Identify which cell holds the provided text, then report its (X, Y) central coordinate. 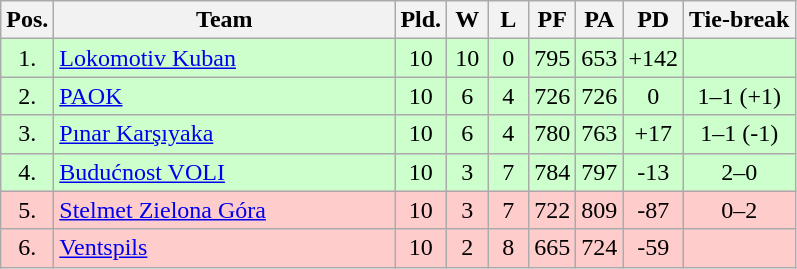
809 (600, 210)
Stelmet Zielona Góra (224, 210)
PAOK (224, 96)
0–2 (739, 210)
2. (28, 96)
Lokomotiv Kuban (224, 58)
-87 (654, 210)
2–0 (739, 172)
PF (552, 20)
6. (28, 248)
1–1 (-1) (739, 134)
W (468, 20)
797 (600, 172)
+17 (654, 134)
795 (552, 58)
8 (508, 248)
5. (28, 210)
665 (552, 248)
1. (28, 58)
PD (654, 20)
722 (552, 210)
653 (600, 58)
763 (600, 134)
784 (552, 172)
724 (600, 248)
Tie-break (739, 20)
Pld. (421, 20)
PA (600, 20)
Ventspils (224, 248)
Pos. (28, 20)
Team (224, 20)
Budućnost VOLI (224, 172)
780 (552, 134)
L (508, 20)
+142 (654, 58)
4. (28, 172)
2 (468, 248)
-13 (654, 172)
Pınar Karşıyaka (224, 134)
-59 (654, 248)
1–1 (+1) (739, 96)
3. (28, 134)
